Return (x, y) of the center of cell containing provided text 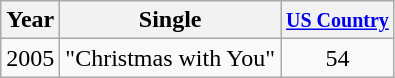
54 (338, 58)
"Christmas with You" (170, 58)
Year (30, 20)
2005 (30, 58)
Single (170, 20)
US Country (338, 20)
